Output the [x, y] coordinate of the center of the cell containing the given text.  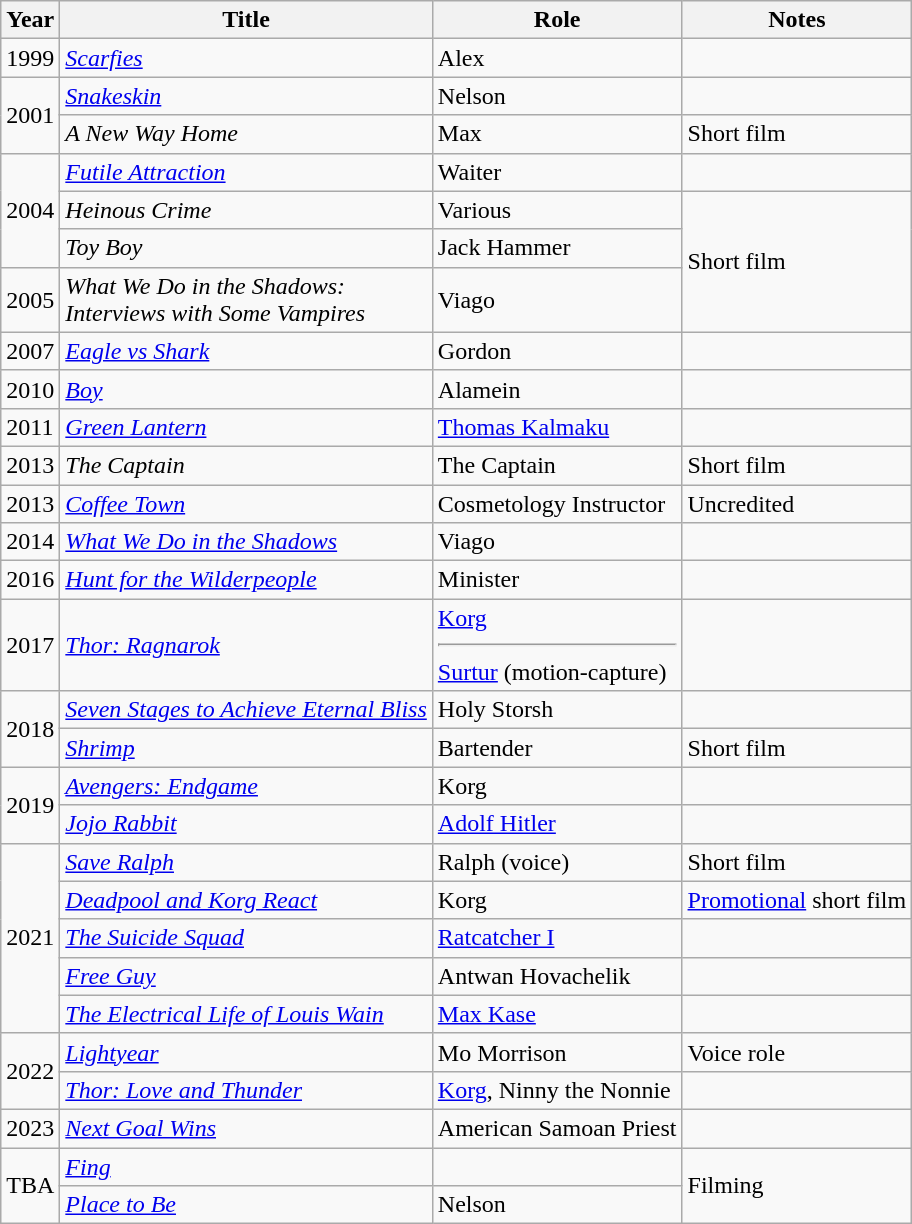
2001 [30, 115]
2007 [30, 351]
Alex [557, 58]
Alamein [557, 389]
Korg, Ninny the Nonnie [557, 1090]
Heinous Crime [246, 210]
The Suicide Squad [246, 938]
2004 [30, 210]
2019 [30, 805]
TBA [30, 1186]
Jojo Rabbit [246, 824]
Title [246, 20]
Ralph (voice) [557, 862]
Waiter [557, 172]
Eagle vs Shark [246, 351]
Ratcatcher I [557, 938]
Minister [557, 580]
Coffee Town [246, 503]
1999 [30, 58]
2021 [30, 938]
Fing [246, 1167]
Gordon [557, 351]
Hunt for the Wilderpeople [246, 580]
Notes [797, 20]
Antwan Hovachelik [557, 976]
Max [557, 134]
2005 [30, 300]
2016 [30, 580]
Max Kase [557, 1014]
The Electrical Life of Louis Wain [246, 1014]
Year [30, 20]
Deadpool and Korg React [246, 900]
A New Way Home [246, 134]
2014 [30, 542]
Adolf Hitler [557, 824]
Jack Hammer [557, 248]
Thomas Kalmaku [557, 427]
Green Lantern [246, 427]
Thor: Love and Thunder [246, 1090]
Futile Attraction [246, 172]
2011 [30, 427]
Scarfies [246, 58]
Uncredited [797, 503]
Seven Stages to Achieve Eternal Bliss [246, 710]
Shrimp [246, 748]
American Samoan Priest [557, 1128]
Voice role [797, 1052]
Free Guy [246, 976]
Avengers: Endgame [246, 786]
Filming [797, 1186]
Snakeskin [246, 96]
What We Do in the Shadows [246, 542]
Place to Be [246, 1205]
Save Ralph [246, 862]
Cosmetology Instructor [557, 503]
Toy Boy [246, 248]
What We Do in the Shadows:Interviews with Some Vampires [246, 300]
Bartender [557, 748]
KorgSurtur (motion-capture) [557, 645]
Holy Storsh [557, 710]
Thor: Ragnarok [246, 645]
Role [557, 20]
2017 [30, 645]
2022 [30, 1071]
2018 [30, 729]
2023 [30, 1128]
Boy [246, 389]
Promotional short film [797, 900]
Next Goal Wins [246, 1128]
2010 [30, 389]
Lightyear [246, 1052]
Mo Morrison [557, 1052]
Various [557, 210]
